Find where the given text appears and provide that cell's center as [X, Y] coordinate. 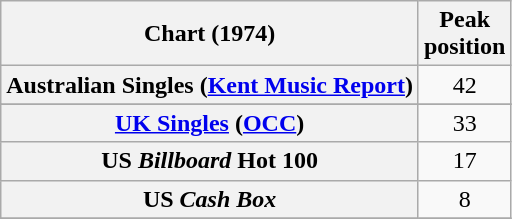
42 [464, 85]
Chart (1974) [210, 34]
Peakposition [464, 34]
33 [464, 123]
US Billboard Hot 100 [210, 161]
US Cash Box [210, 199]
Australian Singles (Kent Music Report) [210, 85]
UK Singles (OCC) [210, 123]
8 [464, 199]
17 [464, 161]
